Return the (x, y) coordinate for the center point of the cell that contains the specified text.  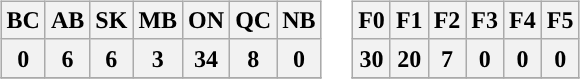
3 (158, 58)
F3 (485, 20)
F2 (447, 20)
F0 (372, 20)
7 (447, 58)
SK (112, 20)
20 (409, 58)
8 (254, 58)
F4 (523, 20)
QC (254, 20)
ON (206, 20)
F5 (560, 20)
F1 (409, 20)
34 (206, 58)
30 (372, 58)
MB (158, 20)
BC (23, 20)
AB (67, 20)
NB (299, 20)
